Pinpoint the cell where the given text exists, returning its [X, Y] midpoint coordinate. 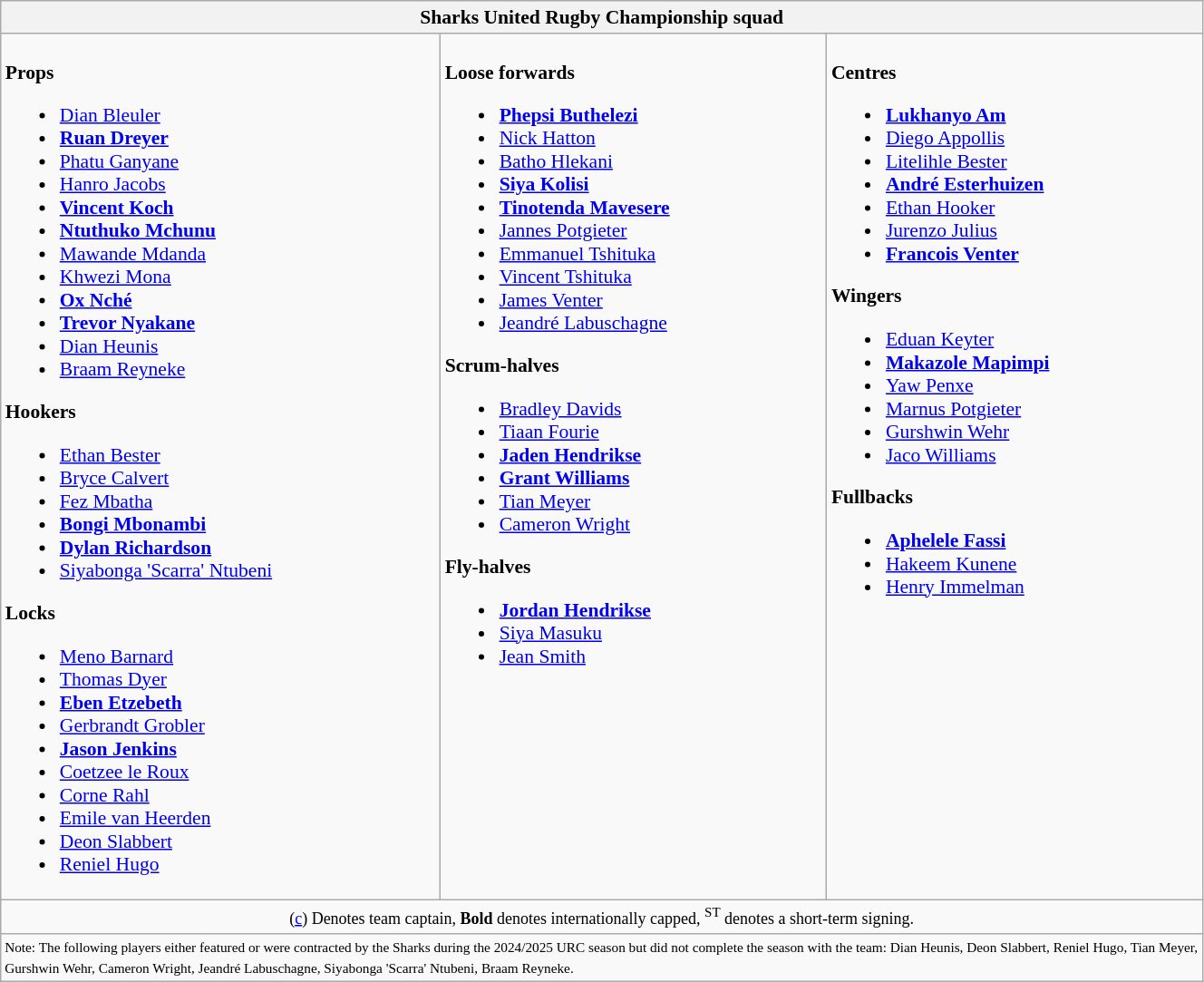
(c) Denotes team captain, Bold denotes internationally capped, ST denotes a short-term signing. [602, 916]
Sharks United Rugby Championship squad [602, 17]
